Return (x, y) of the center of cell containing provided text 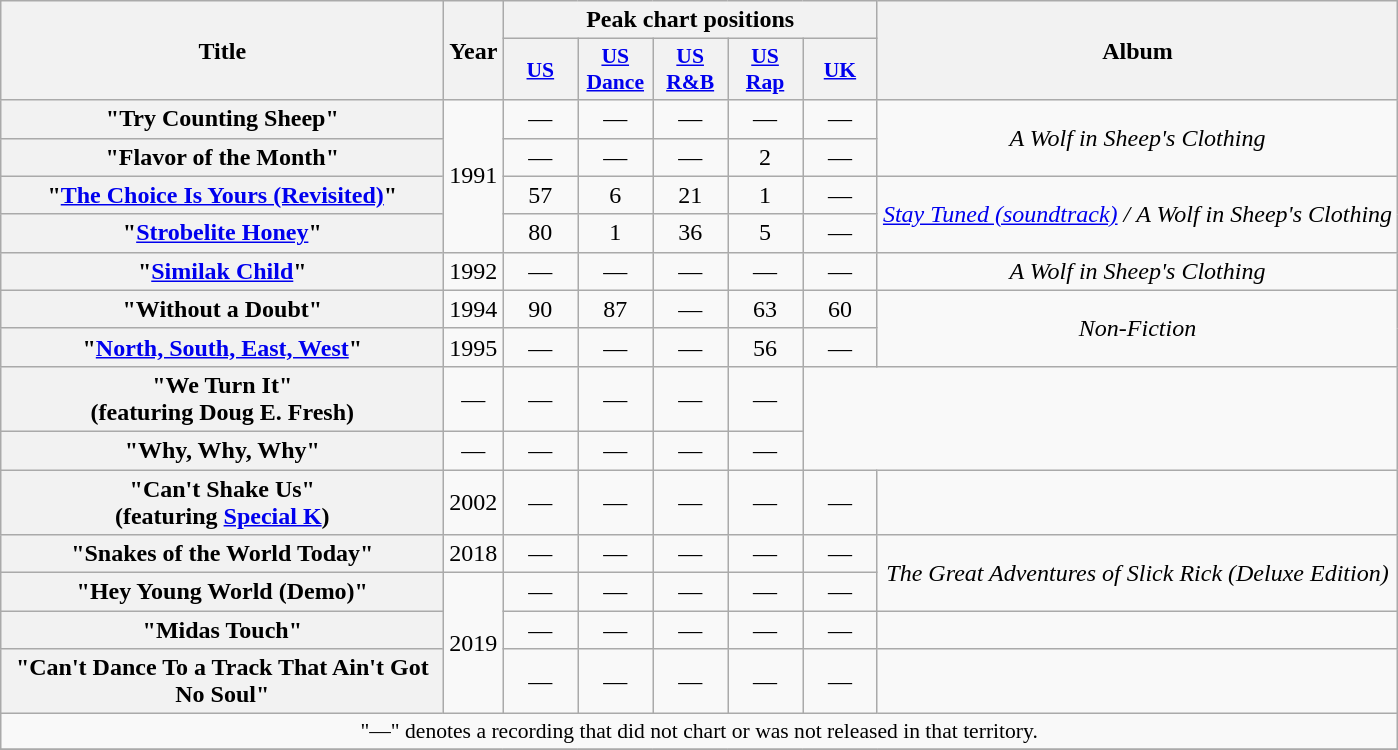
1994 (474, 309)
90 (540, 309)
Title (222, 50)
36 (690, 233)
"We Turn It"(featuring Doug E. Fresh) (222, 398)
Peak chart positions (690, 20)
2019 (474, 644)
60 (840, 309)
"Try Counting Sheep" (222, 119)
"Can't Shake Us"(featuring Special K) (222, 502)
1995 (474, 347)
"Why, Why, Why" (222, 450)
2018 (474, 554)
"Flavor of the Month" (222, 157)
Year (474, 50)
1992 (474, 271)
"Similak Child" (222, 271)
2 (766, 157)
USDance (616, 70)
80 (540, 233)
US R&B (690, 70)
UK (840, 70)
6 (616, 195)
"Snakes of the World Today" (222, 554)
Non-Fiction (1137, 328)
US Rap (766, 70)
"Midas Touch" (222, 630)
63 (766, 309)
1991 (474, 176)
"North, South, East, West" (222, 347)
"The Choice Is Yours (Revisited)" (222, 195)
5 (766, 233)
"—" denotes a recording that did not chart or was not released in that territory. (700, 732)
56 (766, 347)
Album (1137, 50)
US (540, 70)
The Great Adventures of Slick Rick (Deluxe Edition) (1137, 573)
Stay Tuned (soundtrack) / A Wolf in Sheep's Clothing (1137, 214)
"Strobelite Honey" (222, 233)
57 (540, 195)
"Without a Doubt" (222, 309)
87 (616, 309)
"Hey Young World (Demo)" (222, 592)
2002 (474, 502)
21 (690, 195)
"Can't Dance To a Track That Ain't Got No Soul" (222, 682)
